Scan for the cell matching the given text and deliver its (X, Y) coordinate at center. 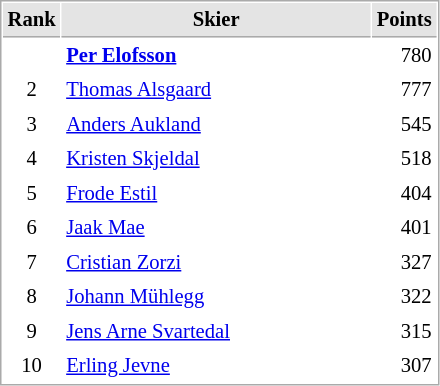
Skier (216, 20)
Cristian Zorzi (216, 262)
9 (32, 332)
6 (32, 228)
Thomas Alsgaard (216, 90)
Anders Aukland (216, 124)
Frode Estil (216, 194)
Per Elofsson (216, 56)
7 (32, 262)
327 (404, 262)
Jens Arne Svartedal (216, 332)
Johann Mühlegg (216, 296)
Kristen Skjeldal (216, 158)
401 (404, 228)
5 (32, 194)
518 (404, 158)
Jaak Mae (216, 228)
8 (32, 296)
777 (404, 90)
780 (404, 56)
4 (32, 158)
545 (404, 124)
Points (404, 20)
2 (32, 90)
3 (32, 124)
Rank (32, 20)
322 (404, 296)
315 (404, 332)
Erling Jevne (216, 366)
307 (404, 366)
404 (404, 194)
10 (32, 366)
